Pinpoint the cell where the given text exists, returning its [X, Y] midpoint coordinate. 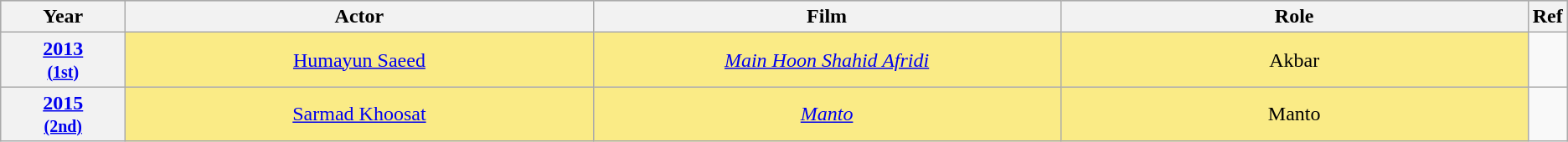
Role [1294, 17]
2015(2nd) [64, 114]
Film [827, 17]
Main Hoon Shahid Afridi [827, 60]
Humayun Saeed [359, 60]
Ref [1548, 17]
2013(1st) [64, 60]
Akbar [1294, 60]
Year [64, 17]
Actor [359, 17]
Sarmad Khoosat [359, 114]
